Find where the given text appears and provide that cell's center as (X, Y) coordinate. 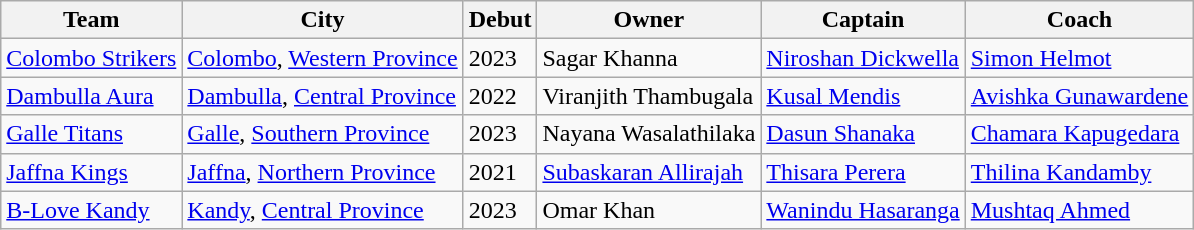
Viranjith Thambugala (649, 96)
2022 (500, 96)
Dambulla, Central Province (322, 96)
Thisara Perera (863, 172)
Omar Khan (649, 210)
Sagar Khanna (649, 58)
Chamara Kapugedara (1080, 134)
Coach (1080, 20)
Dambulla Aura (92, 96)
Wanindu Hasaranga (863, 210)
Owner (649, 20)
Team (92, 20)
Simon Helmot (1080, 58)
Nayana Wasalathilaka (649, 134)
Captain (863, 20)
Kusal Mendis (863, 96)
Debut (500, 20)
Colombo Strikers (92, 58)
Mushtaq Ahmed (1080, 210)
Dasun Shanaka (863, 134)
B-Love Kandy (92, 210)
Jaffna Kings (92, 172)
Niroshan Dickwella (863, 58)
Kandy, Central Province (322, 210)
Subaskaran Allirajah (649, 172)
Galle Titans (92, 134)
Avishka Gunawardene (1080, 96)
Galle, Southern Province (322, 134)
City (322, 20)
2021 (500, 172)
Colombo, Western Province (322, 58)
Jaffna, Northern Province (322, 172)
Thilina Kandamby (1080, 172)
